Extract the [x, y] coordinate from the center of the cell holding the provided text.  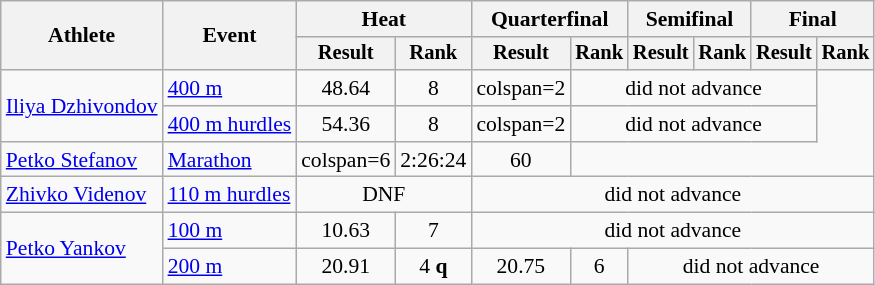
Heat [384, 19]
110 m hurdles [230, 195]
Final [812, 19]
colspan=6 [346, 160]
10.63 [346, 231]
54.36 [346, 124]
100 m [230, 231]
6 [599, 267]
Iliya Dzhivondov [82, 106]
4 q [433, 267]
400 m hurdles [230, 124]
Marathon [230, 160]
Petko Yankov [82, 248]
Semifinal [690, 19]
200 m [230, 267]
Athlete [82, 36]
DNF [384, 195]
Event [230, 36]
7 [433, 231]
20.75 [520, 267]
400 m [230, 88]
Petko Stefanov [82, 160]
Zhivko Videnov [82, 195]
Quarterfinal [550, 19]
2:26:24 [433, 160]
20.91 [346, 267]
60 [520, 160]
48.64 [346, 88]
